Locate the cell with the specified text and output its (x, y) center coordinate. 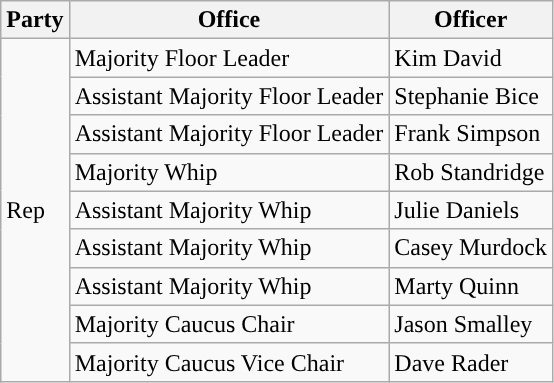
Stephanie Bice (471, 96)
Office (229, 20)
Casey Murdock (471, 248)
Party (35, 20)
Majority Caucus Chair (229, 324)
Majority Floor Leader (229, 58)
Dave Rader (471, 362)
Rep (35, 210)
Julie Daniels (471, 210)
Officer (471, 20)
Rob Standridge (471, 172)
Marty Quinn (471, 286)
Majority Caucus Vice Chair (229, 362)
Majority Whip (229, 172)
Frank Simpson (471, 134)
Kim David (471, 58)
Jason Smalley (471, 324)
